Return the [X, Y] coordinate for the center point of the cell that contains the specified text.  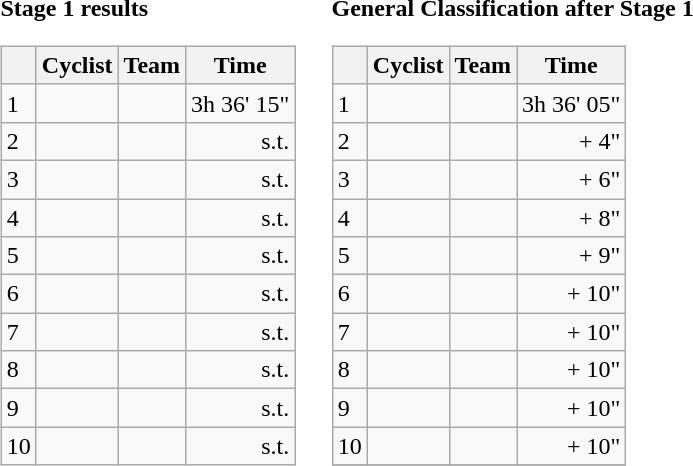
+ 4" [572, 141]
+ 8" [572, 217]
3h 36' 15" [240, 103]
+ 9" [572, 256]
3h 36' 05" [572, 103]
+ 6" [572, 179]
